Pinpoint the cell where the given text exists, returning its [X, Y] midpoint coordinate. 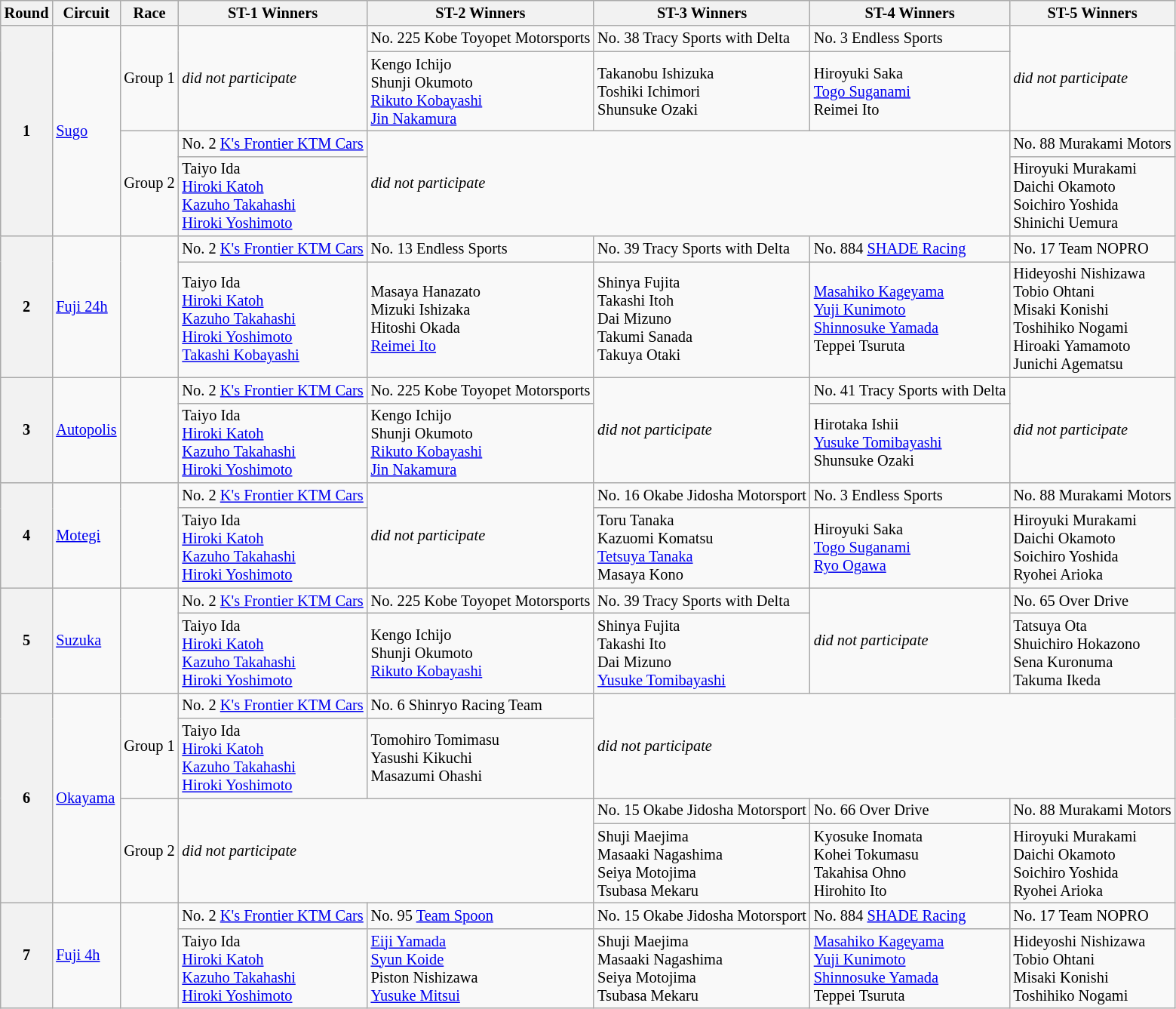
Kengo Ichijo Shunji Okumoto Rikuto Kobayashi [481, 653]
Taiyo Ida Hiroki Katoh Kazuho Takahashi Hiroki Yoshimoto Takashi Kobayashi [273, 319]
3 [27, 430]
Shinya Fujita Takashi Ito Dai Mizuno Yusuke Tomibayashi [702, 653]
Tatsuya Ota Shuichiro Hokazono Sena Kuronuma Takuma Ikeda [1092, 653]
No. 16 Okabe Jidosha Motorsport [702, 495]
No. 6 Shinryo Racing Team [481, 706]
5 [27, 640]
4 [27, 534]
Race [149, 13]
Hideyoshi Nishizawa Tobio Ohtani Misaki Konishi Toshihiko Nogami [1092, 968]
Sugo [86, 131]
ST-5 Winners [1092, 13]
ST-3 Winners [702, 13]
Shinya Fujita Takashi Itoh Dai Mizuno Takumi Sanada Takuya Otaki [702, 319]
Masaya Hanazato Mizuki Ishizaka Hitoshi Okada Reimei Ito [481, 319]
Hirotaka Ishii Yusuke Tomibayashi Shunsuke Ozaki [910, 443]
Autopolis [86, 430]
2 [27, 306]
Hideyoshi Nishizawa Tobio Ohtani Misaki Konishi Toshihiko Nogami Hiroaki Yamamoto Junichi Agematsu [1092, 319]
ST-1 Winners [273, 13]
No. 38 Tracy Sports with Delta [702, 38]
Circuit [86, 13]
Hiroyuki Murakami Daichi Okamoto Soichiro Yoshida Shinichi Uemura [1092, 196]
No. 13 Endless Sports [481, 249]
Hiroyuki Saka Togo Suganami Ryo Ogawa [910, 548]
Hiroyuki Saka Togo Suganami Reimei Ito [910, 91]
6 [27, 798]
No. 95 Team Spoon [481, 915]
Suzuka [86, 640]
Takanobu Ishizuka Toshiki Ichimori Shunsuke Ozaki [702, 91]
Okayama [86, 798]
No. 66 Over Drive [910, 811]
Round [27, 13]
Kyosuke Inomata Kohei Tokumasu Takahisa Ohno Hirohito Ito [910, 863]
Tomohiro Tomimasu Yasushi Kikuchi Masazumi Ohashi [481, 758]
Fuji 24h [86, 306]
1 [27, 131]
No. 65 Over Drive [1092, 601]
Motegi [86, 534]
ST-4 Winners [910, 13]
Eiji Yamada Syun Koide Piston Nishizawa Yusuke Mitsui [481, 968]
Toru Tanaka Kazuomi Komatsu Tetsuya Tanaka Masaya Kono [702, 548]
No. 41 Tracy Sports with Delta [910, 390]
ST-2 Winners [481, 13]
7 [27, 955]
Fuji 4h [86, 955]
